Identify which cell holds the provided text, then report its (x, y) central coordinate. 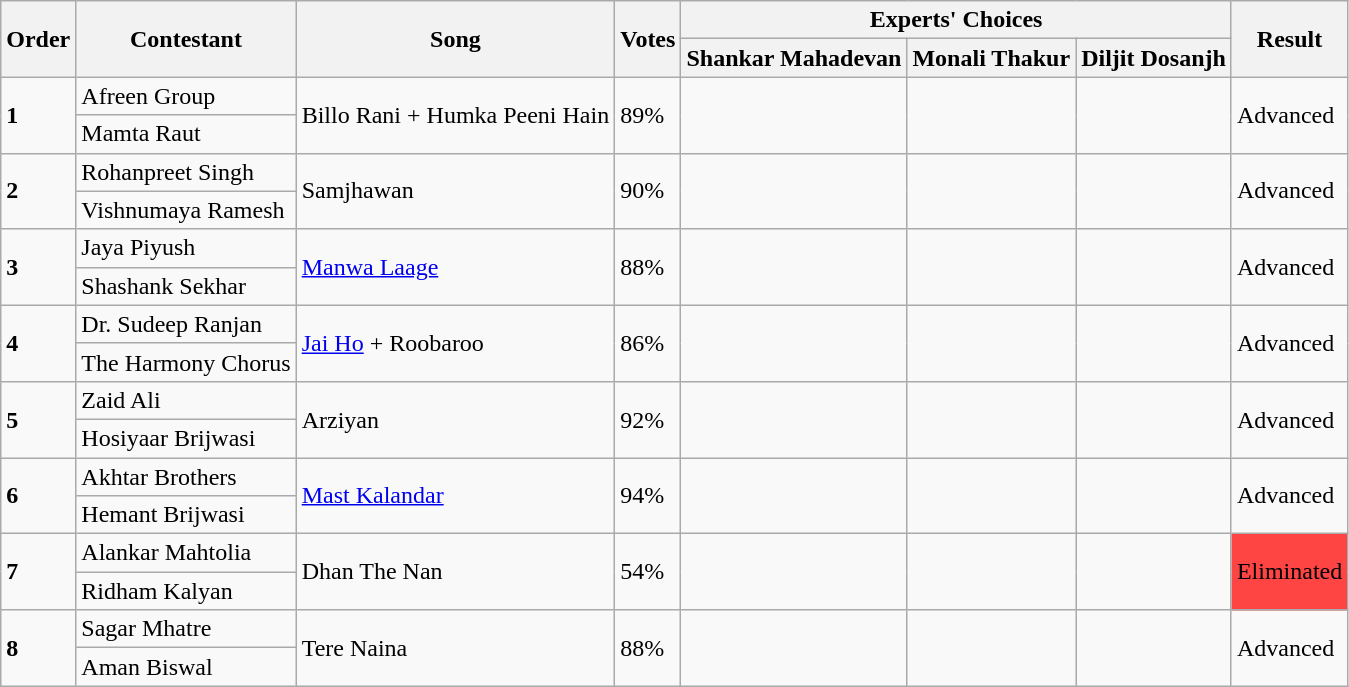
Result (1289, 39)
Hosiyaar Brijwasi (186, 438)
Tere Naina (456, 648)
6 (38, 496)
2 (38, 191)
3 (38, 267)
Shashank Sekhar (186, 286)
Rohanpreet Singh (186, 172)
54% (648, 572)
Dr. Sudeep Ranjan (186, 324)
Order (38, 39)
Vishnumaya Ramesh (186, 210)
Jaya Piyush (186, 248)
Votes (648, 39)
Zaid Ali (186, 400)
Alankar Mahtolia (186, 553)
Ridham Kalyan (186, 591)
Billo Rani + Humka Peeni Hain (456, 115)
Contestant (186, 39)
Arziyan (456, 419)
7 (38, 572)
The Harmony Chorus (186, 362)
Dhan The Nan (456, 572)
8 (38, 648)
Diljit Dosanjh (1154, 58)
Aman Biswal (186, 667)
4 (38, 343)
Mast Kalandar (456, 496)
1 (38, 115)
Song (456, 39)
Akhtar Brothers (186, 477)
Eliminated (1289, 572)
92% (648, 419)
5 (38, 419)
Mamta Raut (186, 134)
Hemant Brijwasi (186, 515)
89% (648, 115)
Shankar Mahadevan (794, 58)
86% (648, 343)
94% (648, 496)
Manwa Laage (456, 267)
Jai Ho + Roobaroo (456, 343)
90% (648, 191)
Sagar Mhatre (186, 629)
Afreen Group (186, 96)
Monali Thakur (992, 58)
Samjhawan (456, 191)
Experts' Choices (956, 20)
